Extract the [X, Y] coordinate from the center of the cell holding the provided text.  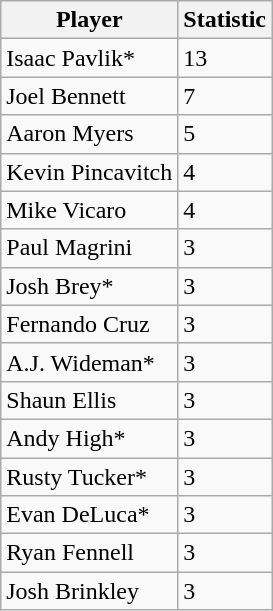
Aaron Myers [90, 134]
5 [225, 134]
Player [90, 20]
Rusty Tucker* [90, 477]
13 [225, 58]
Statistic [225, 20]
Shaun Ellis [90, 400]
Evan DeLuca* [90, 515]
Joel Bennett [90, 96]
Isaac Pavlik* [90, 58]
Ryan Fennell [90, 553]
Mike Vicaro [90, 210]
Andy High* [90, 438]
A.J. Wideman* [90, 362]
Josh Brinkley [90, 591]
Paul Magrini [90, 248]
Kevin Pincavitch [90, 172]
Josh Brey* [90, 286]
7 [225, 96]
Fernando Cruz [90, 324]
